From the cell containing the given text, extract its center point as [x, y] coordinate. 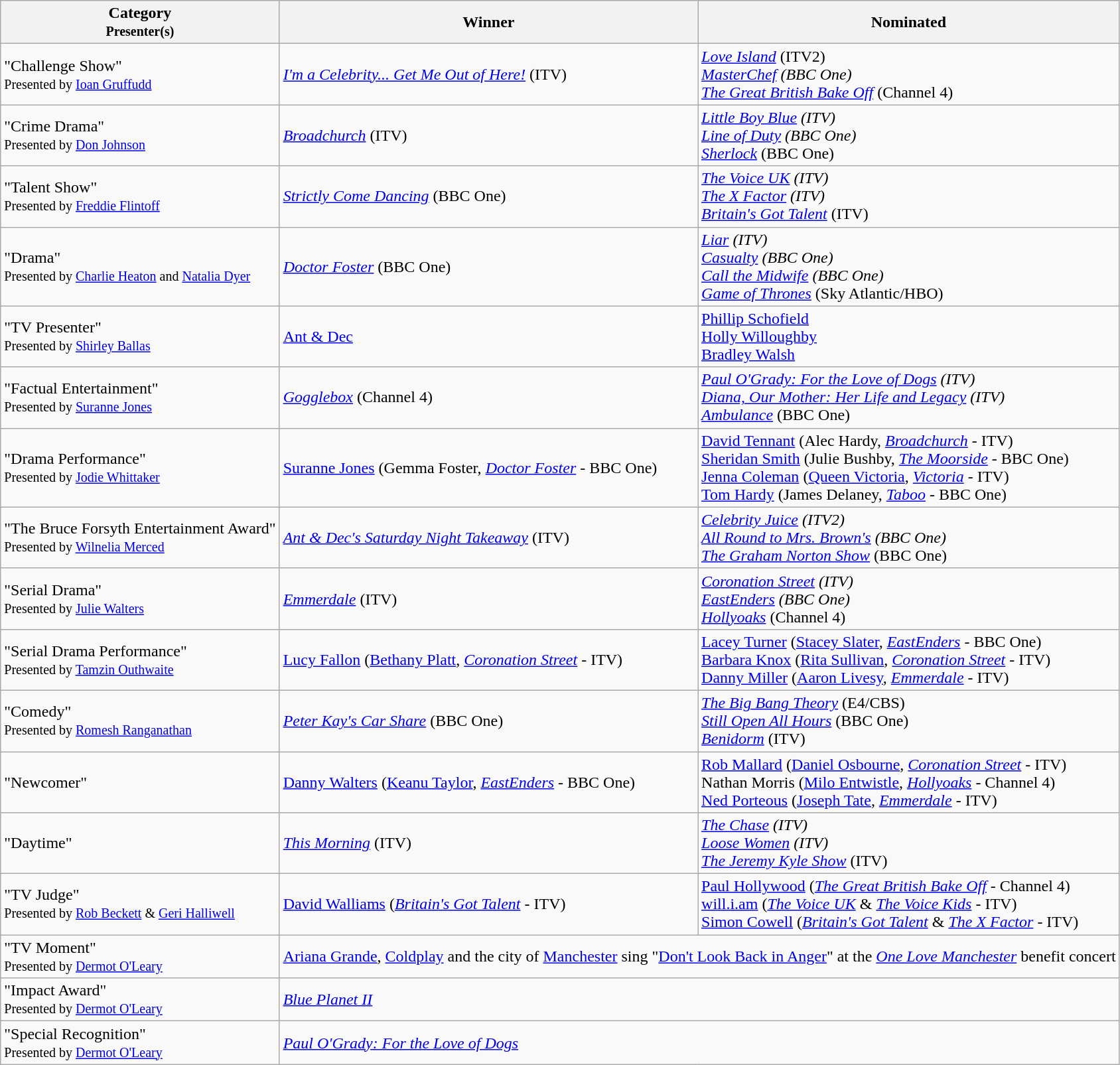
Lacey Turner (Stacey Slater, EastEnders - BBC One)Barbara Knox (Rita Sullivan, Coronation Street - ITV)Danny Miller (Aaron Livesy, Emmerdale - ITV) [909, 660]
Gogglebox (Channel 4) [488, 397]
"TV Presenter"Presented by Shirley Ballas [140, 336]
Ant & Dec [488, 336]
The Big Bang Theory (E4/CBS)Still Open All Hours (BBC One)Benidorm (ITV) [909, 721]
Winner [488, 23]
"Impact Award"Presented by Dermot O'Leary [140, 999]
The Chase (ITV)Loose Women (ITV)The Jeremy Kyle Show (ITV) [909, 843]
Liar (ITV)Casualty (BBC One)Call the Midwife (BBC One)Game of Thrones (Sky Atlantic/HBO) [909, 267]
"Talent Show"Presented by Freddie Flintoff [140, 196]
Coronation Street (ITV)EastEnders (BBC One)Hollyoaks (Channel 4) [909, 599]
"Challenge Show"Presented by Ioan Gruffudd [140, 74]
"Drama"Presented by Charlie Heaton and Natalia Dyer [140, 267]
"Serial Drama Performance"Presented by Tamzin Outhwaite [140, 660]
Peter Kay's Car Share (BBC One) [488, 721]
"Special Recognition"Presented by Dermot O'Leary [140, 1043]
Emmerdale (ITV) [488, 599]
CategoryPresenter(s) [140, 23]
I'm a Celebrity... Get Me Out of Here! (ITV) [488, 74]
Love Island (ITV2)MasterChef (BBC One)The Great British Bake Off (Channel 4) [909, 74]
Broadchurch (ITV) [488, 135]
Phillip SchofieldHolly WilloughbyBradley Walsh [909, 336]
"The Bruce Forsyth Entertainment Award"Presented by Wilnelia Merced [140, 537]
Paul O'Grady: For the Love of Dogs [699, 1043]
David Walliams (Britain's Got Talent - ITV) [488, 904]
"Newcomer" [140, 782]
Doctor Foster (BBC One) [488, 267]
Ariana Grande, Coldplay and the city of Manchester sing "Don't Look Back in Anger" at the One Love Manchester benefit concert [699, 957]
Ant & Dec's Saturday Night Takeaway (ITV) [488, 537]
"Daytime" [140, 843]
Lucy Fallon (Bethany Platt, Coronation Street - ITV) [488, 660]
This Morning (ITV) [488, 843]
Nominated [909, 23]
Danny Walters (Keanu Taylor, EastEnders - BBC One) [488, 782]
Little Boy Blue (ITV)Line of Duty (BBC One)Sherlock (BBC One) [909, 135]
"Crime Drama"Presented by Don Johnson [140, 135]
Strictly Come Dancing (BBC One) [488, 196]
"TV Judge"Presented by Rob Beckett & Geri Halliwell [140, 904]
"Comedy"Presented by Romesh Ranganathan [140, 721]
Suranne Jones (Gemma Foster, Doctor Foster - BBC One) [488, 467]
"Serial Drama"Presented by Julie Walters [140, 599]
The Voice UK (ITV)The X Factor (ITV)Britain's Got Talent (ITV) [909, 196]
"TV Moment"Presented by Dermot O'Leary [140, 957]
Celebrity Juice (ITV2)All Round to Mrs. Brown's (BBC One)The Graham Norton Show (BBC One) [909, 537]
Blue Planet II [699, 999]
Paul O'Grady: For the Love of Dogs (ITV)Diana, Our Mother: Her Life and Legacy (ITV)Ambulance (BBC One) [909, 397]
"Drama Performance"Presented by Jodie Whittaker [140, 467]
"Factual Entertainment"Presented by Suranne Jones [140, 397]
